Determine the (x, y) coordinate at the center of the cell enclosing the given text.  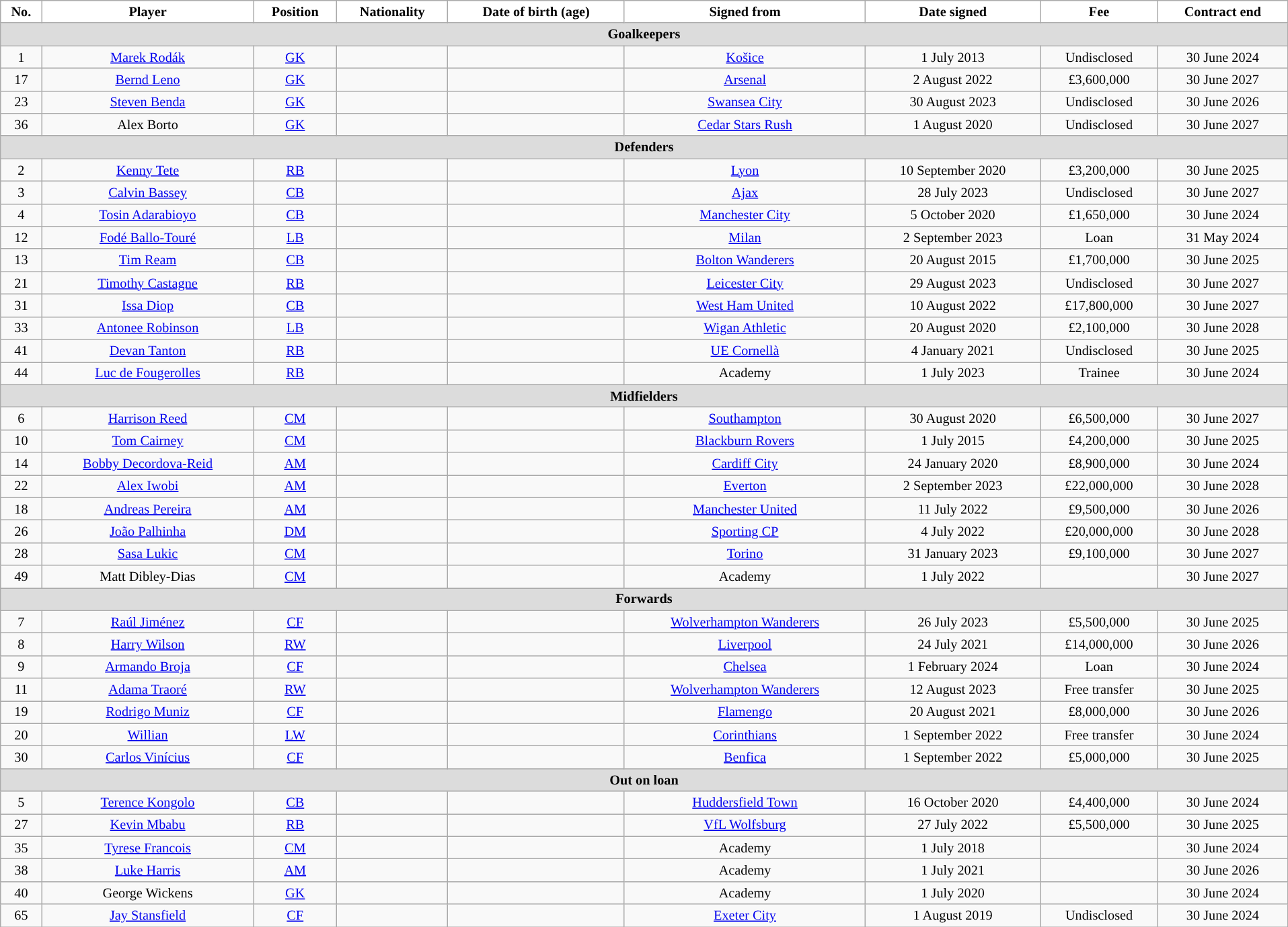
Liverpool (745, 644)
£9,500,000 (1099, 509)
Antonee Robinson (148, 328)
Marek Rodák (148, 56)
41 (22, 350)
4 July 2022 (953, 531)
Andreas Pereira (148, 509)
Milan (745, 237)
31 May 2024 (1223, 237)
Benfica (745, 757)
8 (22, 644)
Fee (1099, 11)
Exeter City (745, 916)
DM (295, 531)
£3,600,000 (1099, 79)
Cedar Stars Rush (745, 124)
1 July 2023 (953, 373)
Torino (745, 554)
George Wickens (148, 893)
24 July 2021 (953, 644)
38 (22, 870)
5 (22, 803)
Everton (745, 486)
Košice (745, 56)
VfL Wolfsburg (745, 825)
27 (22, 825)
Trainee (1099, 373)
Kenny Tete (148, 170)
5 October 2020 (953, 215)
£9,100,000 (1099, 554)
2 (22, 170)
11 July 2022 (953, 509)
Tyrese Francois (148, 848)
11 (22, 690)
20 August 2020 (953, 328)
Sporting CP (745, 531)
1 (22, 56)
13 (22, 260)
Kevin Mbabu (148, 825)
12 (22, 237)
12 August 2023 (953, 690)
Ajax (745, 192)
Alex Iwobi (148, 486)
10 (22, 441)
27 July 2022 (953, 825)
28 July 2023 (953, 192)
9 (22, 667)
Nationality (391, 11)
Jay Stansfield (148, 916)
£5,000,000 (1099, 757)
10 August 2022 (953, 305)
14 (22, 463)
Manchester United (745, 509)
Chelsea (745, 667)
£14,000,000 (1099, 644)
Midfielders (644, 396)
Terence Kongolo (148, 803)
49 (22, 576)
Flamengo (745, 712)
£4,400,000 (1099, 803)
7 (22, 622)
£1,700,000 (1099, 260)
4 (22, 215)
Luke Harris (148, 870)
31 (22, 305)
17 (22, 79)
30 (22, 757)
Calvin Bassey (148, 192)
£3,200,000 (1099, 170)
44 (22, 373)
Date signed (953, 11)
Leicester City (745, 283)
£20,000,000 (1099, 531)
1 July 2021 (953, 870)
£4,200,000 (1099, 441)
65 (22, 916)
Defenders (644, 147)
21 (22, 283)
1 July 2015 (953, 441)
30 August 2023 (953, 102)
Bernd Leno (148, 79)
Rodrigo Muniz (148, 712)
Tim Ream (148, 260)
16 October 2020 (953, 803)
Willian (148, 735)
Position (295, 11)
20 August 2015 (953, 260)
33 (22, 328)
6 (22, 418)
Steven Benda (148, 102)
Issa Diop (148, 305)
£8,900,000 (1099, 463)
No. (22, 11)
Contract end (1223, 11)
1 August 2020 (953, 124)
19 (22, 712)
£22,000,000 (1099, 486)
10 September 2020 (953, 170)
Raúl Jiménez (148, 622)
Goalkeepers (644, 34)
£1,650,000 (1099, 215)
1 July 2013 (953, 56)
29 August 2023 (953, 283)
30 August 2020 (953, 418)
35 (22, 848)
1 July 2020 (953, 893)
Adama Traoré (148, 690)
26 (22, 531)
Date of birth (age) (536, 11)
Carlos Vinícius (148, 757)
36 (22, 124)
40 (22, 893)
João Palhinha (148, 531)
1 February 2024 (953, 667)
£2,100,000 (1099, 328)
1 July 2022 (953, 576)
20 August 2021 (953, 712)
£6,500,000 (1099, 418)
Signed from (745, 11)
Bobby Decordova-Reid (148, 463)
4 January 2021 (953, 350)
Arsenal (745, 79)
22 (22, 486)
2 August 2022 (953, 79)
3 (22, 192)
Lyon (745, 170)
Harry Wilson (148, 644)
18 (22, 509)
Corinthians (745, 735)
28 (22, 554)
Timothy Castagne (148, 283)
Southampton (745, 418)
Tosin Adarabioyo (148, 215)
1 August 2019 (953, 916)
Player (148, 11)
24 January 2020 (953, 463)
Manchester City (745, 215)
Devan Tanton (148, 350)
Luc de Fougerolles (148, 373)
Bolton Wanderers (745, 260)
23 (22, 102)
Matt Dibley-Dias (148, 576)
£17,800,000 (1099, 305)
Alex Borto (148, 124)
Swansea City (745, 102)
LW (295, 735)
26 July 2023 (953, 622)
Armando Broja (148, 667)
West Ham United (745, 305)
1 July 2018 (953, 848)
Out on loan (644, 780)
UE Cornellà (745, 350)
20 (22, 735)
Fodé Ballo-Touré (148, 237)
Forwards (644, 599)
Tom Cairney (148, 441)
Wigan Athletic (745, 328)
Huddersfield Town (745, 803)
Cardiff City (745, 463)
£8,000,000 (1099, 712)
Harrison Reed (148, 418)
31 January 2023 (953, 554)
Sasa Lukic (148, 554)
Blackburn Rovers (745, 441)
